From the cell containing the given text, extract its center point as (X, Y) coordinate. 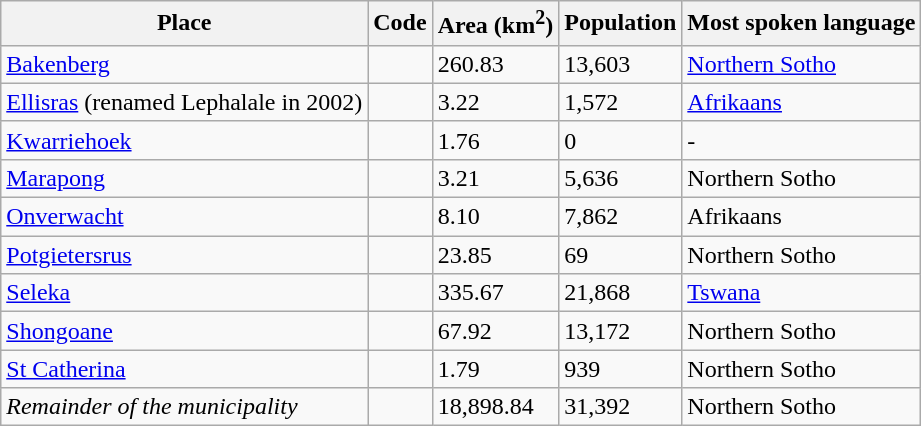
Bakenberg (184, 64)
Place (184, 24)
67.92 (496, 331)
8.10 (496, 217)
Population (620, 24)
Kwarriehoek (184, 140)
St Catherina (184, 369)
260.83 (496, 64)
23.85 (496, 255)
Potgietersrus (184, 255)
- (802, 140)
13,603 (620, 64)
69 (620, 255)
1.76 (496, 140)
18,898.84 (496, 407)
335.67 (496, 293)
1.79 (496, 369)
Area (km2) (496, 24)
0 (620, 140)
Most spoken language (802, 24)
13,172 (620, 331)
Marapong (184, 178)
Ellisras (renamed Lephalale in 2002) (184, 102)
7,862 (620, 217)
Seleka (184, 293)
31,392 (620, 407)
3.21 (496, 178)
21,868 (620, 293)
Code (400, 24)
Shongoane (184, 331)
Onverwacht (184, 217)
Remainder of the municipality (184, 407)
Tswana (802, 293)
1,572 (620, 102)
939 (620, 369)
5,636 (620, 178)
3.22 (496, 102)
